From the cell containing the given text, extract its center point as (x, y) coordinate. 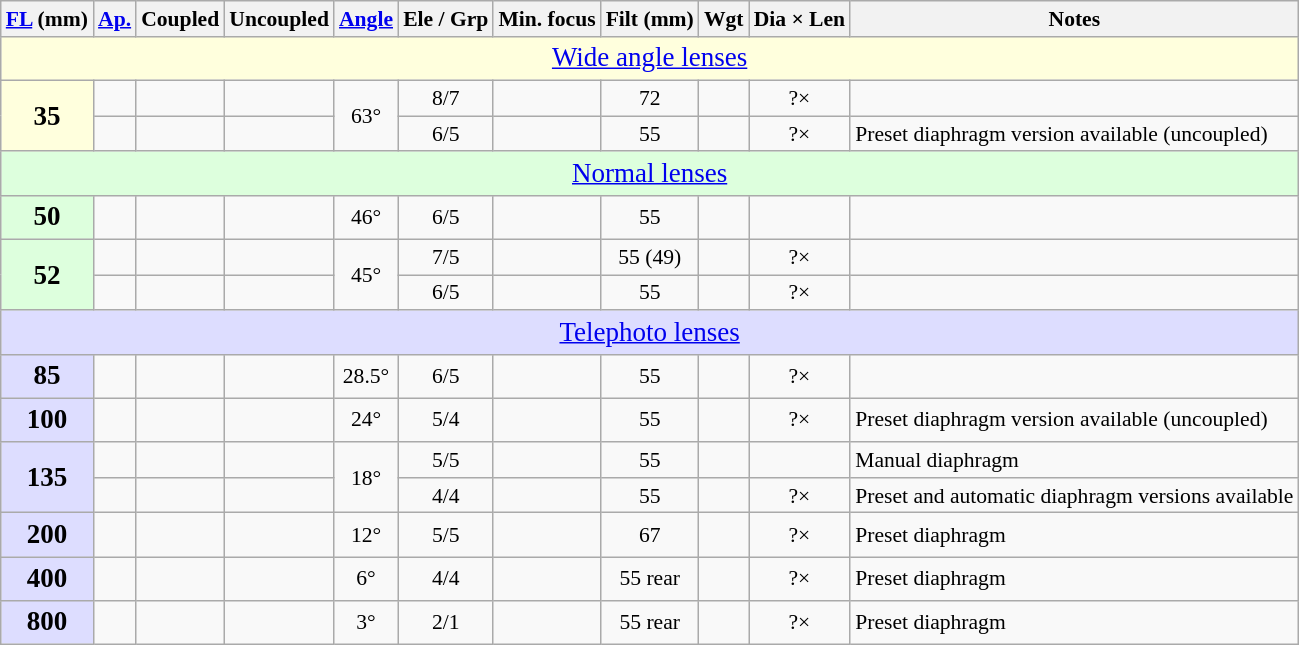
63° (366, 116)
Ele / Grp (446, 19)
Manual diaphragm (1074, 460)
Filt (mm) (650, 19)
6° (366, 579)
Telephoto lenses (650, 333)
Normal lenses (650, 174)
Uncoupled (279, 19)
85 (47, 376)
28.5° (366, 376)
800 (47, 623)
2/1 (446, 623)
100 (47, 420)
18° (366, 478)
24° (366, 420)
Min. focus (546, 19)
5/4 (446, 420)
Dia × Len (800, 19)
12° (366, 535)
50 (47, 218)
Preset and automatic diaphragm versions available (1074, 496)
45° (366, 274)
7/5 (446, 257)
35 (47, 116)
Notes (1074, 19)
Ap. (114, 19)
200 (47, 535)
Wgt (724, 19)
FL (mm) (47, 19)
67 (650, 535)
46° (366, 218)
55 (49) (650, 257)
Coupled (180, 19)
52 (47, 274)
Angle (366, 19)
400 (47, 579)
3° (366, 623)
135 (47, 478)
8/7 (446, 99)
72 (650, 99)
Wide angle lenses (650, 59)
